Search for the cell housing the specified text and yield its [X, Y] center coordinate. 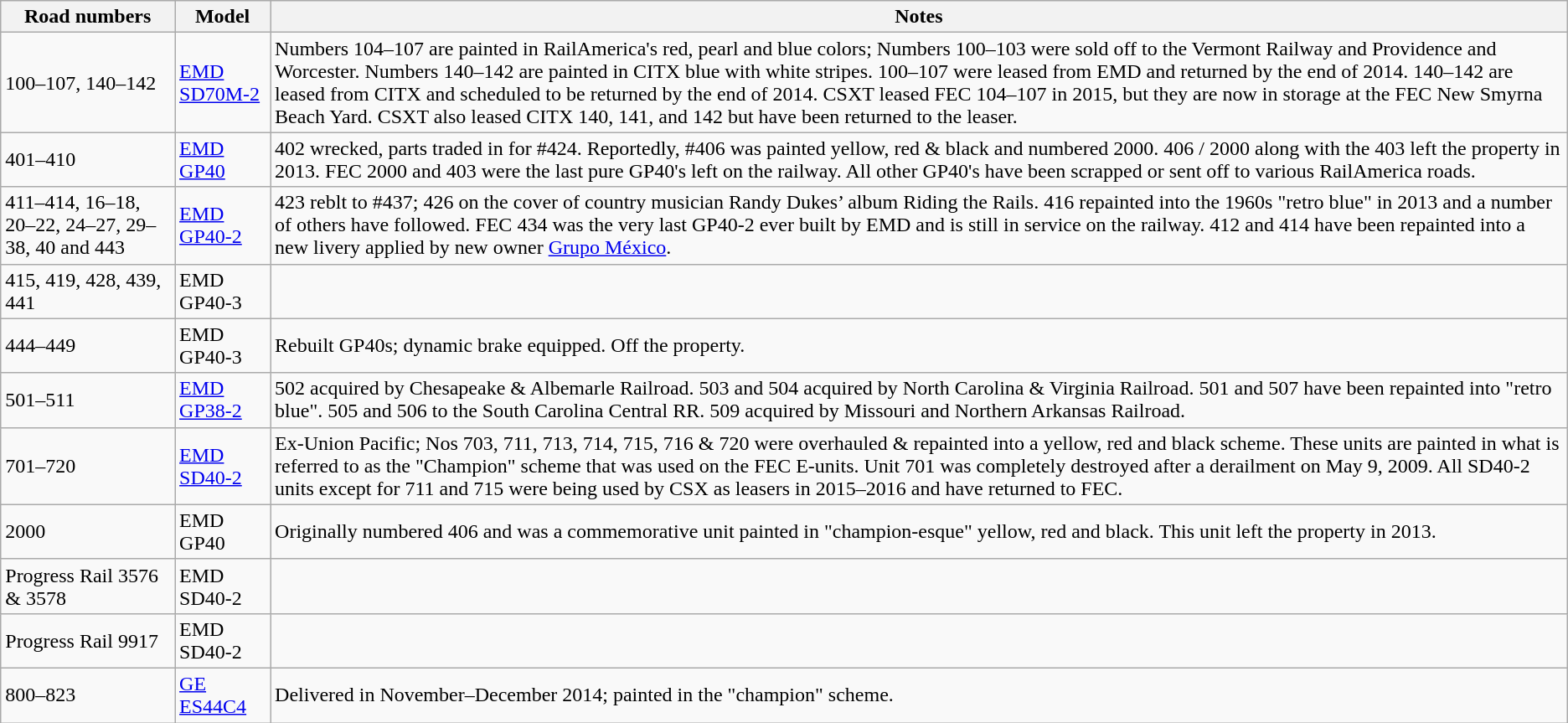
401–410 [88, 159]
EMD GP38-2 [223, 400]
2000 [88, 531]
Progress Rail 3576 & 3578 [88, 586]
444–449 [88, 345]
EMD GP40-2 [223, 225]
100–107, 140–142 [88, 82]
Rebuilt GP40s; dynamic brake equipped. Off the property. [920, 345]
411–414, 16–18, 20–22, 24–27, 29–38, 40 and 443 [88, 225]
Originally numbered 406 and was a commemorative unit painted in "champion-esque" yellow, red and black. This unit left the property in 2013. [920, 531]
415, 419, 428, 439, 441 [88, 292]
800–823 [88, 695]
Model [223, 17]
EMD SD70M-2 [223, 82]
701–720 [88, 466]
Progress Rail 9917 [88, 640]
Road numbers [88, 17]
501–511 [88, 400]
Notes [920, 17]
Delivered in November–December 2014; painted in the "champion" scheme. [920, 695]
GE ES44C4 [223, 695]
